Identify which cell holds the provided text, then report its [x, y] central coordinate. 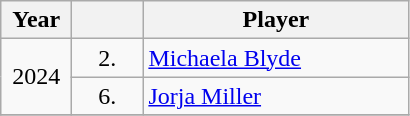
2024 [36, 77]
6. [108, 96]
Michaela Blyde [276, 58]
Jorja Miller [276, 96]
2. [108, 58]
Player [276, 20]
Year [36, 20]
